Provide the [x, y] coordinate of the cell's center where the given text is located.  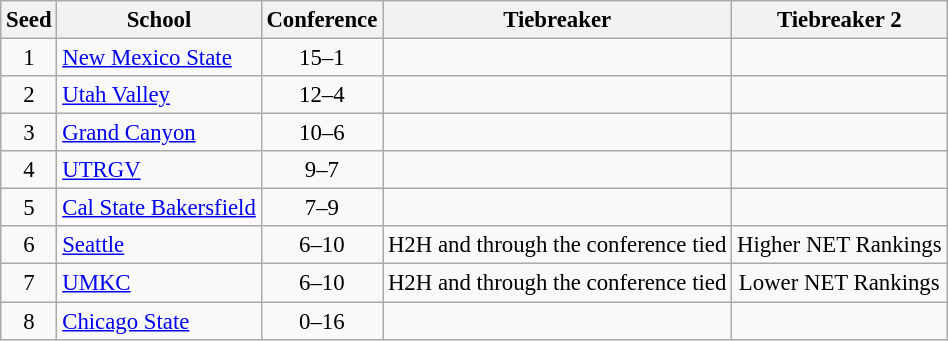
0–16 [322, 321]
Cal State Bakersfield [159, 208]
4 [29, 170]
Seed [29, 20]
New Mexico State [159, 58]
Lower NET Rankings [840, 283]
7–9 [322, 208]
Tiebreaker 2 [840, 20]
2 [29, 95]
Grand Canyon [159, 133]
15–1 [322, 58]
10–6 [322, 133]
Chicago State [159, 321]
Higher NET Rankings [840, 245]
3 [29, 133]
9–7 [322, 170]
School [159, 20]
5 [29, 208]
UMKC [159, 283]
8 [29, 321]
UTRGV [159, 170]
1 [29, 58]
12–4 [322, 95]
7 [29, 283]
Tiebreaker [558, 20]
6 [29, 245]
Utah Valley [159, 95]
Conference [322, 20]
Seattle [159, 245]
